Return the [X, Y] coordinate for the center point of the cell that contains the specified text.  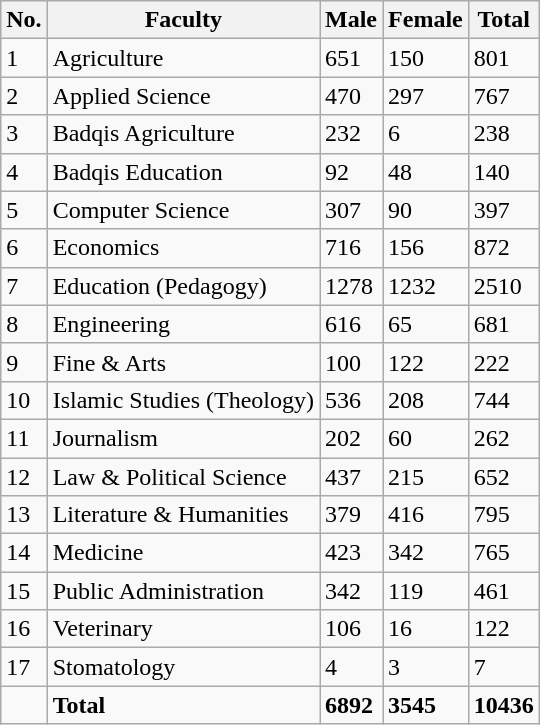
3545 [426, 705]
2510 [504, 286]
795 [504, 515]
416 [426, 515]
1 [24, 58]
Medicine [183, 553]
Literature & Humanities [183, 515]
Badqis Agriculture [183, 134]
801 [504, 58]
651 [352, 58]
156 [426, 248]
297 [426, 96]
215 [426, 477]
872 [504, 248]
232 [352, 134]
397 [504, 210]
100 [352, 362]
Journalism [183, 438]
13 [24, 515]
9 [24, 362]
262 [504, 438]
Female [426, 20]
Fine & Arts [183, 362]
5 [24, 210]
No. [24, 20]
470 [352, 96]
1232 [426, 286]
Engineering [183, 324]
60 [426, 438]
Applied Science [183, 96]
106 [352, 629]
17 [24, 667]
716 [352, 248]
10 [24, 400]
Economics [183, 248]
208 [426, 400]
6892 [352, 705]
Agriculture [183, 58]
767 [504, 96]
12 [24, 477]
Stomatology [183, 667]
Male [352, 20]
15 [24, 591]
90 [426, 210]
11 [24, 438]
222 [504, 362]
Faculty [183, 20]
8 [24, 324]
Islamic Studies (Theology) [183, 400]
92 [352, 172]
Veterinary [183, 629]
Badqis Education [183, 172]
150 [426, 58]
Law & Political Science [183, 477]
536 [352, 400]
307 [352, 210]
1278 [352, 286]
681 [504, 324]
65 [426, 324]
14 [24, 553]
10436 [504, 705]
238 [504, 134]
423 [352, 553]
48 [426, 172]
Public Administration [183, 591]
616 [352, 324]
437 [352, 477]
119 [426, 591]
2 [24, 96]
Education (Pedagogy) [183, 286]
202 [352, 438]
379 [352, 515]
744 [504, 400]
140 [504, 172]
461 [504, 591]
652 [504, 477]
Computer Science [183, 210]
765 [504, 553]
